Identify which cell holds the provided text, then report its [X, Y] central coordinate. 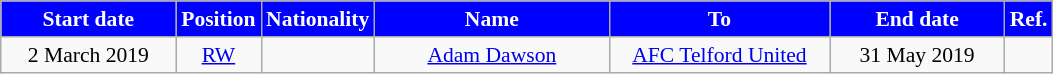
End date [918, 19]
To [719, 19]
Adam Dawson [492, 55]
Position [218, 19]
Name [492, 19]
Start date [88, 19]
RW [218, 55]
31 May 2019 [918, 55]
Ref. [1029, 19]
2 March 2019 [88, 55]
Nationality [318, 19]
AFC Telford United [719, 55]
